Capture the cell that displays the provided text and extract its (X, Y) central coordinate. 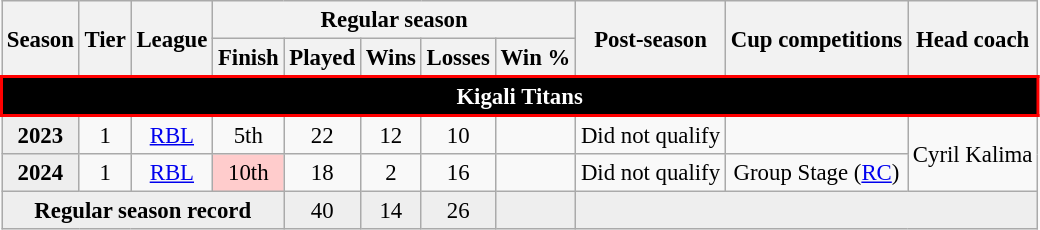
Head coach (973, 39)
Played (322, 58)
14 (390, 211)
22 (322, 135)
2024 (41, 173)
Win % (535, 58)
40 (322, 211)
Kigali Titans (520, 96)
Wins (390, 58)
18 (322, 173)
10th (248, 173)
12 (390, 135)
Season (41, 39)
Cyril Kalima (973, 154)
26 (458, 211)
Losses (458, 58)
2 (390, 173)
10 (458, 135)
5th (248, 135)
Cup competitions (816, 39)
Finish (248, 58)
Tier (105, 39)
Post-season (651, 39)
16 (458, 173)
Regular season (394, 20)
2023 (41, 135)
Regular season record (143, 211)
Group Stage (RC) (816, 173)
League (172, 39)
